Scan for the cell matching the given text and deliver its (x, y) coordinate at center. 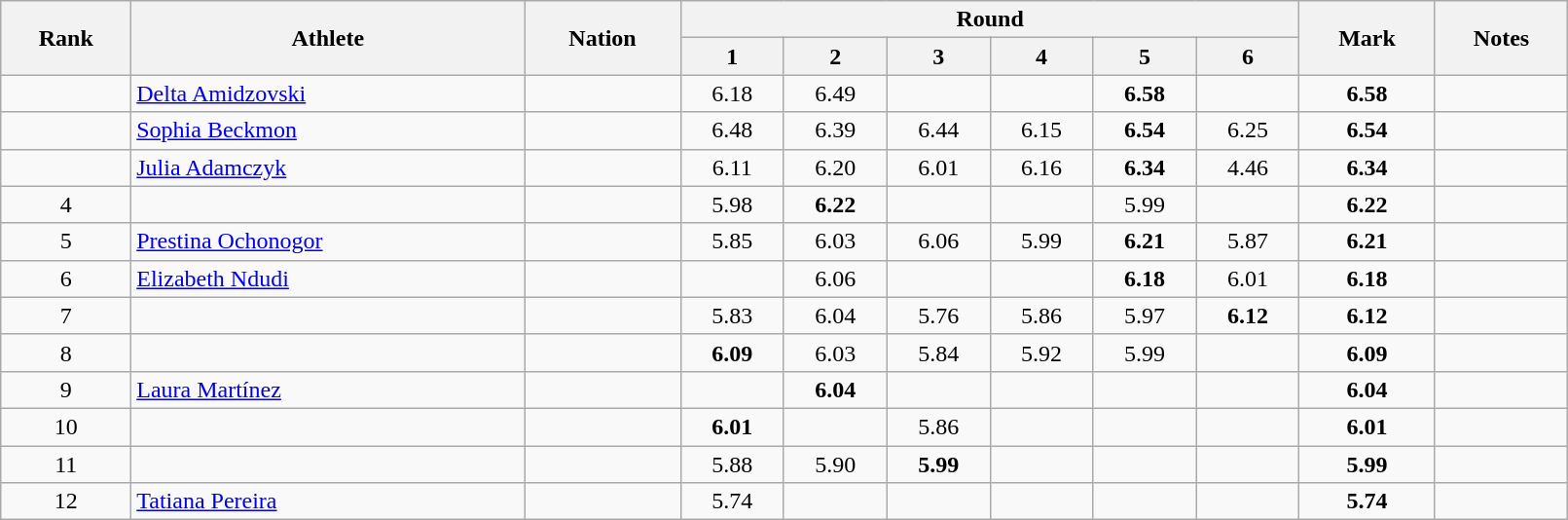
5.84 (938, 353)
Sophia Beckmon (328, 130)
5.76 (938, 316)
12 (66, 501)
3 (938, 56)
7 (66, 316)
5.98 (732, 204)
6.16 (1041, 167)
1 (732, 56)
Round (990, 19)
Nation (603, 38)
6.20 (835, 167)
5.83 (732, 316)
5.90 (835, 464)
4.46 (1248, 167)
11 (66, 464)
Rank (66, 38)
9 (66, 390)
6.15 (1041, 130)
8 (66, 353)
5.97 (1145, 316)
2 (835, 56)
5.88 (732, 464)
Elizabeth Ndudi (328, 279)
Athlete (328, 38)
6.39 (835, 130)
Tatiana Pereira (328, 501)
Laura Martínez (328, 390)
6.25 (1248, 130)
Prestina Ochonogor (328, 241)
5.85 (732, 241)
5.92 (1041, 353)
10 (66, 427)
6.11 (732, 167)
5.87 (1248, 241)
Notes (1501, 38)
Julia Adamczyk (328, 167)
6.48 (732, 130)
6.49 (835, 93)
Delta Amidzovski (328, 93)
Mark (1367, 38)
6.44 (938, 130)
